Return the (x, y) coordinate for the center point of the cell that contains the specified text.  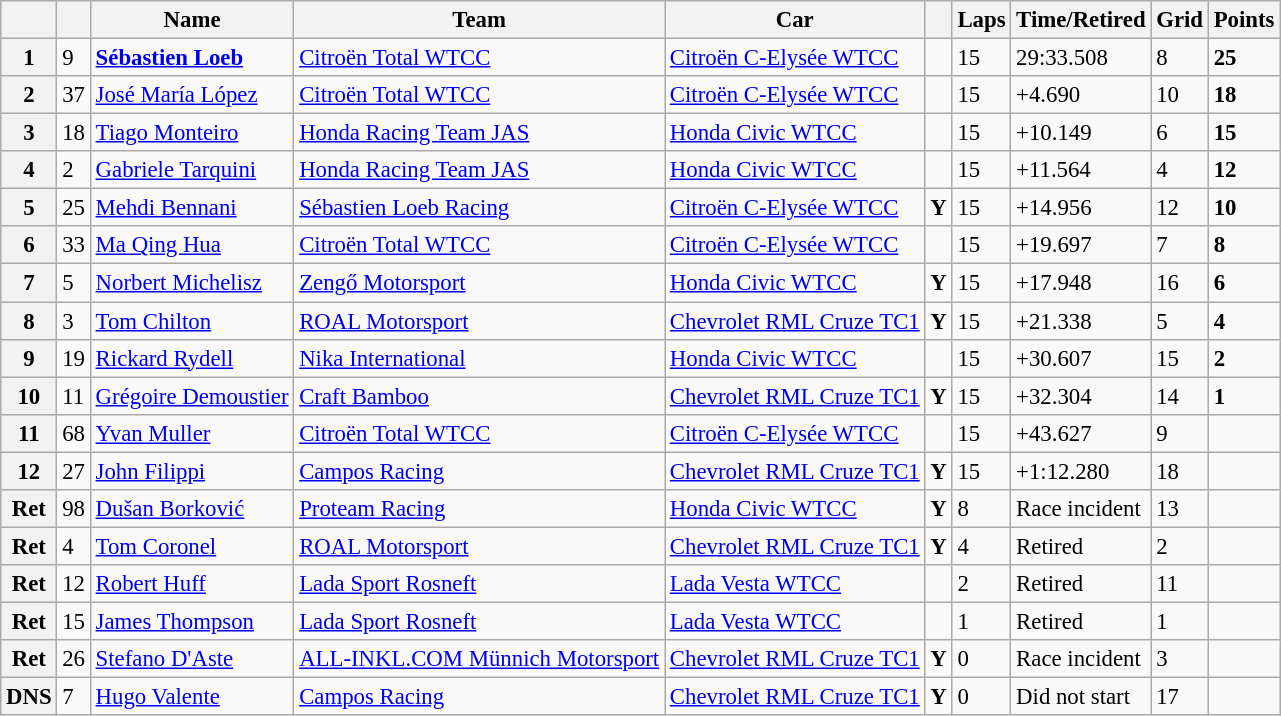
98 (74, 509)
Rickard Rydell (192, 358)
+4.690 (1081, 95)
Name (192, 20)
Points (1244, 20)
27 (74, 471)
Nika International (480, 358)
Grid (1180, 20)
+11.564 (1081, 170)
Norbert Michelisz (192, 283)
Car (794, 20)
Proteam Racing (480, 509)
Team (480, 20)
DNS (29, 697)
Dušan Borković (192, 509)
Laps (982, 20)
Hugo Valente (192, 697)
Gabriele Tarquini (192, 170)
+14.956 (1081, 208)
Tiago Monteiro (192, 133)
17 (1180, 697)
Tom Coronel (192, 546)
14 (1180, 396)
Robert Huff (192, 584)
Zengő Motorsport (480, 283)
John Filippi (192, 471)
ALL-INKL.COM Münnich Motorsport (480, 659)
+43.627 (1081, 433)
33 (74, 245)
Sébastien Loeb (192, 58)
+32.304 (1081, 396)
+10.149 (1081, 133)
+17.948 (1081, 283)
26 (74, 659)
37 (74, 95)
29:33.508 (1081, 58)
+30.607 (1081, 358)
+21.338 (1081, 321)
James Thompson (192, 621)
Ma Qing Hua (192, 245)
Mehdi Bennani (192, 208)
Did not start (1081, 697)
19 (74, 358)
Craft Bamboo (480, 396)
Sébastien Loeb Racing (480, 208)
+19.697 (1081, 245)
+1:12.280 (1081, 471)
68 (74, 433)
Yvan Muller (192, 433)
Time/Retired (1081, 20)
16 (1180, 283)
Grégoire Demoustier (192, 396)
Stefano D'Aste (192, 659)
Tom Chilton (192, 321)
José María López (192, 95)
13 (1180, 509)
